For the text-containing cell, return its midpoint in [X, Y] coordinate format. 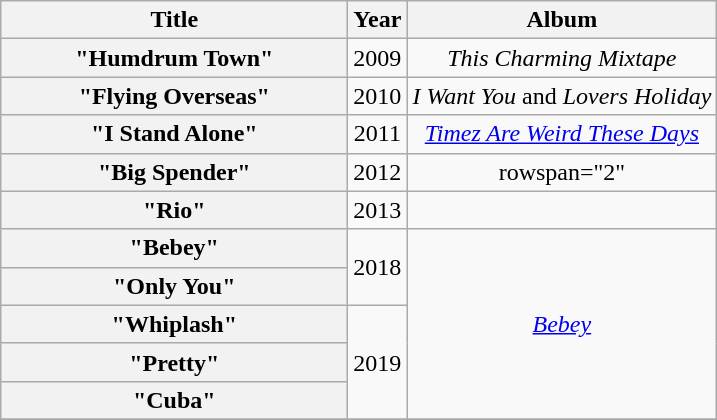
"Pretty" [174, 362]
"Big Spender" [174, 172]
"Flying Overseas" [174, 96]
Year [378, 20]
"Whiplash" [174, 324]
"Humdrum Town" [174, 58]
Title [174, 20]
"Rio" [174, 210]
"I Stand Alone" [174, 134]
Album [562, 20]
Bebey [562, 324]
"Bebey" [174, 248]
2009 [378, 58]
"Only You" [174, 286]
2013 [378, 210]
2019 [378, 362]
"Cuba" [174, 400]
This Charming Mixtape [562, 58]
Timez Are Weird These Days [562, 134]
2010 [378, 96]
I Want You and Lovers Holiday [562, 96]
rowspan="2" [562, 172]
2018 [378, 267]
2011 [378, 134]
2012 [378, 172]
